Pinpoint the cell where the given text exists, returning its [x, y] midpoint coordinate. 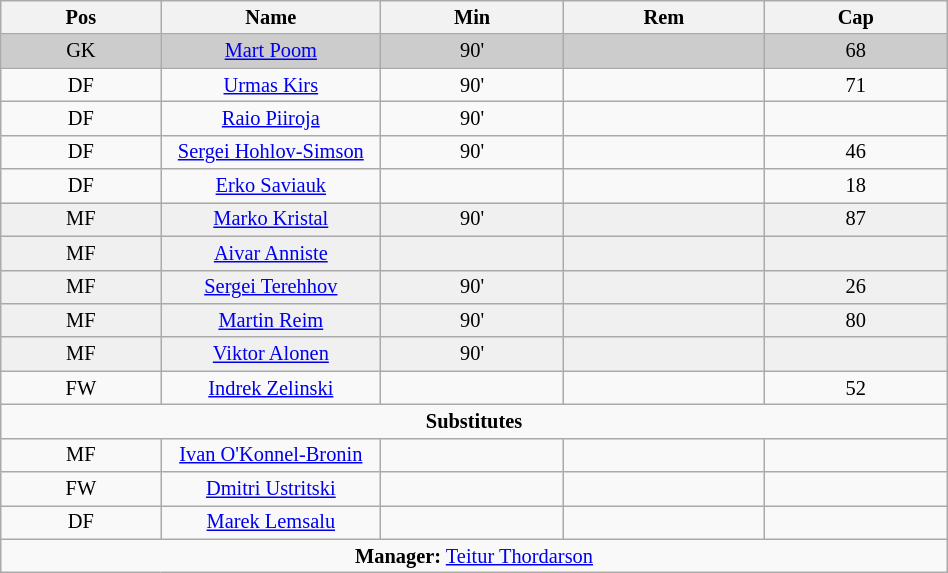
80 [856, 320]
Mart Poom [271, 51]
68 [856, 51]
Sergei Hohlov-Simson [271, 152]
Martin Reim [271, 320]
Viktor Alonen [271, 354]
Ivan O'Konnel-Bronin [271, 455]
Pos [81, 17]
Marek Lemsalu [271, 522]
18 [856, 186]
Min [472, 17]
Name [271, 17]
Indrek Zelinski [271, 388]
46 [856, 152]
Cap [856, 17]
71 [856, 85]
Substitutes [474, 421]
Sergei Terehhov [271, 287]
52 [856, 388]
Raio Piiroja [271, 118]
Marko Kristal [271, 219]
GK [81, 51]
Erko Saviauk [271, 186]
Dmitri Ustritski [271, 489]
26 [856, 287]
87 [856, 219]
Urmas Kirs [271, 85]
Rem [664, 17]
Manager: Teitur Thordarson [474, 556]
Aivar Anniste [271, 253]
